Determine the (x, y) coordinate at the center of the cell enclosing the given text.  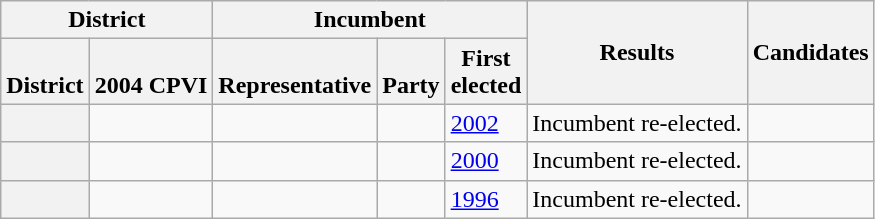
Candidates (810, 52)
2002 (486, 123)
Results (637, 52)
1996 (486, 199)
Representative (295, 72)
2000 (486, 161)
Firstelected (486, 72)
Incumbent (370, 20)
2004 CPVI (151, 72)
Party (411, 72)
